Scan for the cell matching the given text and deliver its [X, Y] coordinate at center. 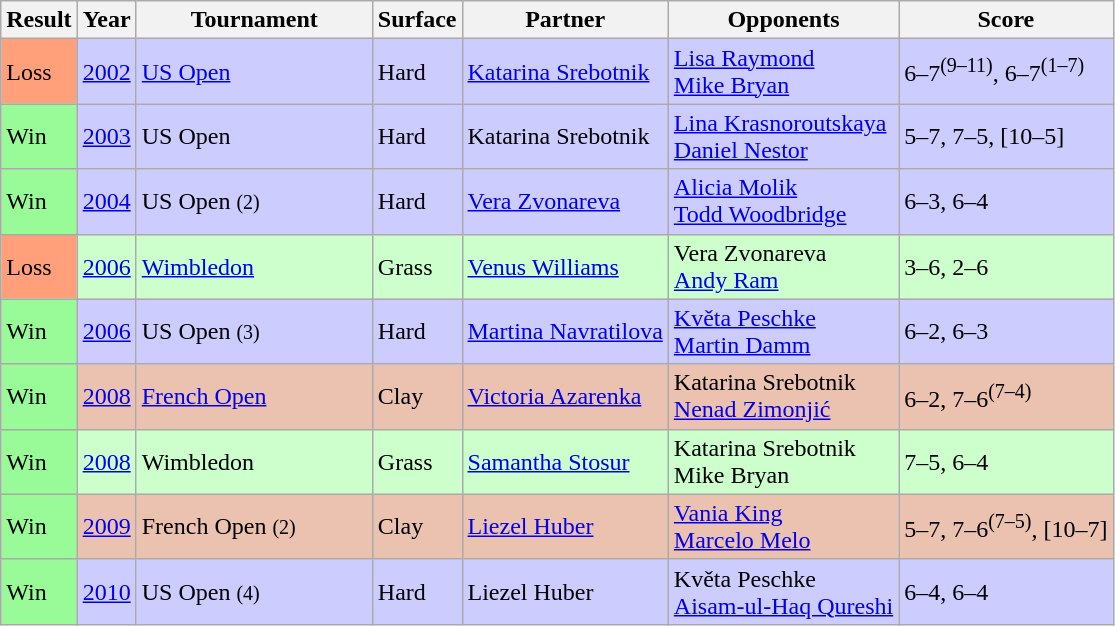
Result [39, 20]
Květa Peschke Aisam-ul-Haq Qureshi [783, 592]
French Open (2) [254, 526]
Score [1006, 20]
Victoria Azarenka [565, 396]
7–5, 6–4 [1006, 462]
Lisa Raymond Mike Bryan [783, 72]
6–4, 6–4 [1006, 592]
US Open (3) [254, 332]
6–2, 7–6(7–4) [1006, 396]
5–7, 7–5, [10–5] [1006, 136]
US Open (4) [254, 592]
Vania King Marcelo Melo [783, 526]
US Open (2) [254, 202]
6–2, 6–3 [1006, 332]
Samantha Stosur [565, 462]
6–7(9–11), 6–7(1–7) [1006, 72]
Year [106, 20]
2010 [106, 592]
Vera Zvonareva Andy Ram [783, 266]
Lina Krasnoroutskaya Daniel Nestor [783, 136]
Katarina Srebotnik Nenad Zimonjić [783, 396]
Martina Navratilova [565, 332]
5–7, 7–6(7–5), [10–7] [1006, 526]
2002 [106, 72]
2004 [106, 202]
Vera Zvonareva [565, 202]
Venus Williams [565, 266]
Opponents [783, 20]
Tournament [254, 20]
2009 [106, 526]
Surface [417, 20]
Partner [565, 20]
3–6, 2–6 [1006, 266]
2003 [106, 136]
6–3, 6–4 [1006, 202]
Květa Peschke Martin Damm [783, 332]
Katarina Srebotnik Mike Bryan [783, 462]
French Open [254, 396]
Alicia Molik Todd Woodbridge [783, 202]
